Pinpoint the cell where the given text exists, returning its [X, Y] midpoint coordinate. 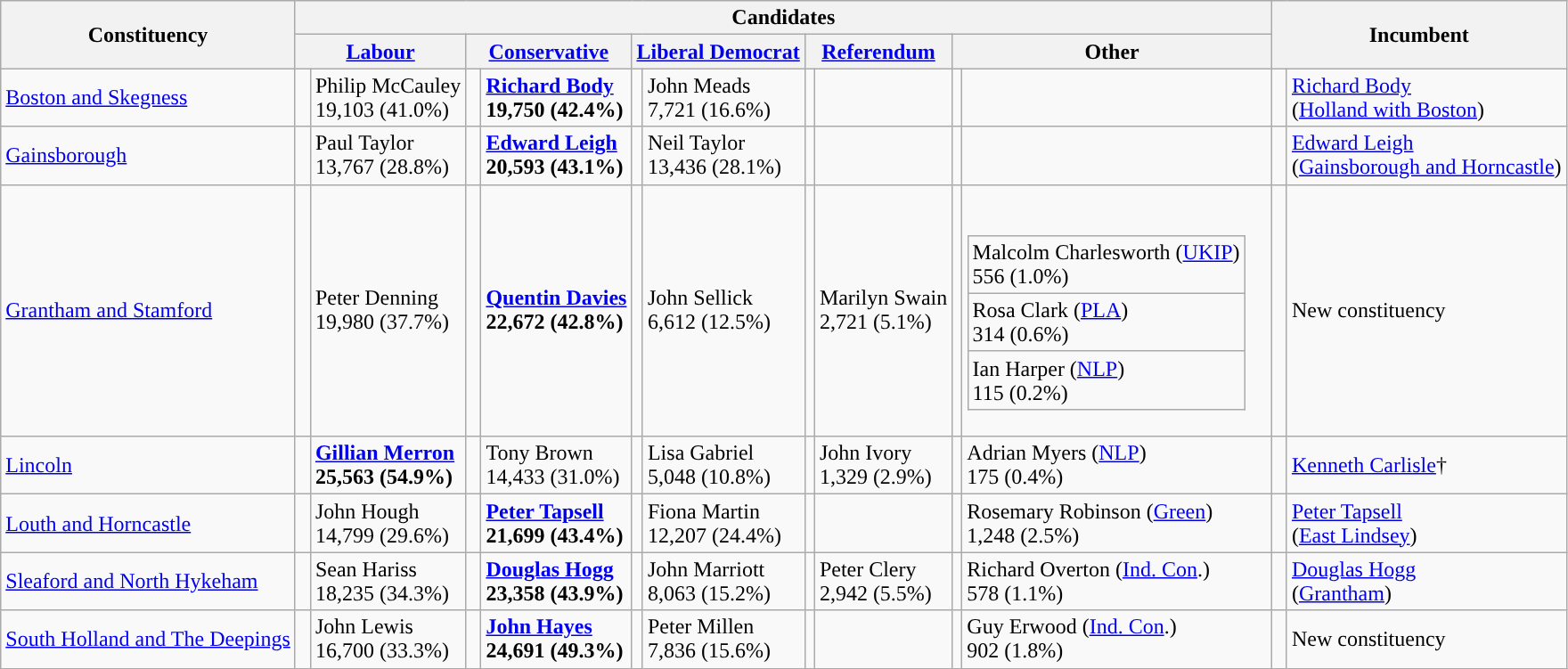
Douglas Hogg(Grantham) [1426, 581]
Tony Brown14,433 (31.0%) [556, 465]
Gillian Merron25,563 (54.9%) [388, 465]
Peter Denning19,980 (37.7%) [388, 310]
Richard Overton (Ind. Con.)578 (1.1%) [1117, 581]
Philip McCauley19,103 (41.0%) [388, 98]
Lincoln [148, 465]
John Sellick6,612 (12.5%) [723, 310]
South Holland and The Deepings [148, 640]
Ian Harper (NLP)115 (0.2%) [1107, 379]
Malcolm Charlesworth (UKIP)556 (1.0%) Rosa Clark (PLA)314 (0.6%) Ian Harper (NLP)115 (0.2%) [1117, 310]
Peter Tapsell21,699 (43.4%) [556, 524]
Edward Leigh(Gainsborough and Horncastle) [1426, 155]
Liberal Democrat [718, 52]
Rosemary Robinson (Green)1,248 (2.5%) [1117, 524]
Sleaford and North Hykeham [148, 581]
Edward Leigh20,593 (43.1%) [556, 155]
Incumbent [1418, 35]
Guy Erwood (Ind. Con.)902 (1.8%) [1117, 640]
Louth and Horncastle [148, 524]
Lisa Gabriel5,048 (10.8%) [723, 465]
Candidates [783, 18]
Conservative [549, 52]
John Marriott8,063 (15.2%) [723, 581]
Neil Taylor13,436 (28.1%) [723, 155]
Marilyn Swain2,721 (5.1%) [883, 310]
Adrian Myers (NLP)175 (0.4%) [1117, 465]
Fiona Martin12,207 (24.4%) [723, 524]
Peter Tapsell(East Lindsey) [1426, 524]
Peter Millen7,836 (15.6%) [723, 640]
Gainsborough [148, 155]
Other [1112, 52]
Paul Taylor13,767 (28.8%) [388, 155]
Referendum [878, 52]
Richard Body19,750 (42.4%) [556, 98]
Peter Clery2,942 (5.5%) [883, 581]
Grantham and Stamford [148, 310]
Sean Hariss18,235 (34.3%) [388, 581]
John Lewis16,700 (33.3%) [388, 640]
John Meads7,721 (16.6%) [723, 98]
Quentin Davies22,672 (42.8%) [556, 310]
Malcolm Charlesworth (UKIP)556 (1.0%) [1107, 264]
Kenneth Carlisle† [1426, 465]
Rosa Clark (PLA)314 (0.6%) [1107, 322]
Labour [380, 52]
John Hough14,799 (29.6%) [388, 524]
John Hayes24,691 (49.3%) [556, 640]
Boston and Skegness [148, 98]
Richard Body(Holland with Boston) [1426, 98]
John Ivory1,329 (2.9%) [883, 465]
Douglas Hogg23,358 (43.9%) [556, 581]
Constituency [148, 35]
